From the cell containing the given text, extract its center point as (x, y) coordinate. 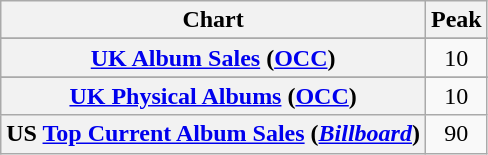
UK Physical Albums (OCC) (214, 96)
Peak (456, 20)
US Top Current Album Sales (Billboard) (214, 134)
90 (456, 134)
Chart (214, 20)
UK Album Sales (OCC) (214, 58)
